Return [x, y] of the center of cell containing provided text 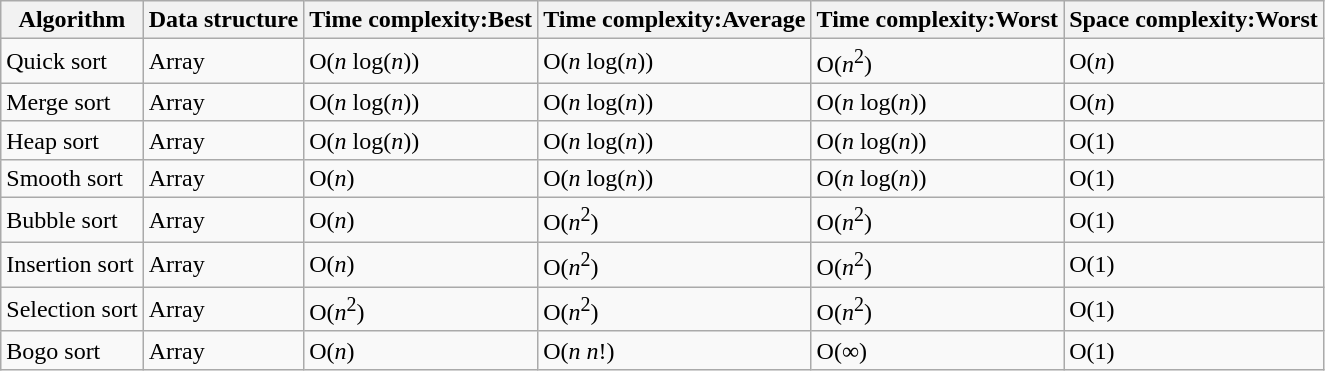
Data structure [224, 20]
Insertion sort [72, 264]
Bubble sort [72, 220]
Selection sort [72, 310]
Smooth sort [72, 178]
Algorithm [72, 20]
Bogo sort [72, 350]
Space complexity:Worst [1194, 20]
Heap sort [72, 140]
Time complexity:Average [674, 20]
Time complexity:Worst [938, 20]
O(∞) [938, 350]
Merge sort [72, 102]
Quick sort [72, 62]
Time complexity:Best [421, 20]
O(n n!) [674, 350]
